Determine the [X, Y] coordinate at the center of the cell enclosing the given text.  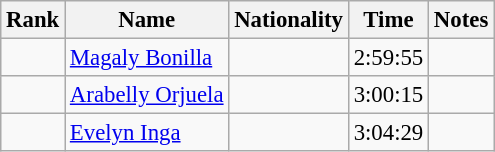
3:04:29 [388, 133]
Magaly Bonilla [147, 58]
Arabelly Orjuela [147, 95]
Rank [33, 20]
2:59:55 [388, 58]
Notes [462, 20]
Nationality [288, 20]
Name [147, 20]
3:00:15 [388, 95]
Evelyn Inga [147, 133]
Time [388, 20]
